Find where the given text appears and provide that cell's center as [X, Y] coordinate. 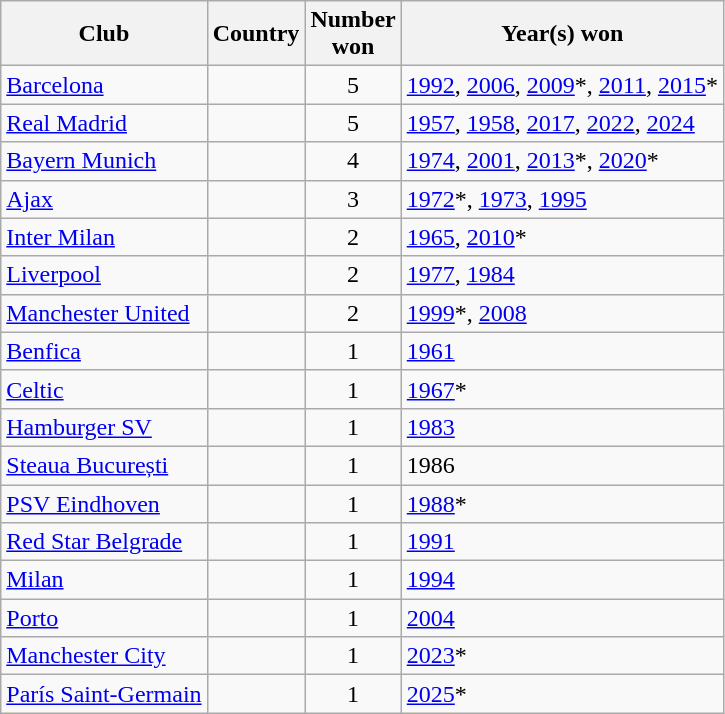
Barcelona [104, 85]
1957, 1958, 2017, 2022, 2024 [562, 123]
1992, 2006, 2009*, 2011, 2015* [562, 85]
Milan [104, 580]
París Saint-Germain [104, 694]
Inter Milan [104, 237]
2023* [562, 656]
Club [104, 34]
1991 [562, 542]
Celtic [104, 389]
Benfica [104, 351]
1983 [562, 427]
Liverpool [104, 275]
Real Madrid [104, 123]
1967* [562, 389]
Ajax [104, 199]
Manchester United [104, 313]
1999*, 2008 [562, 313]
Bayern Munich [104, 161]
1965, 2010* [562, 237]
Red Star Belgrade [104, 542]
Country [256, 34]
PSV Eindhoven [104, 503]
4 [353, 161]
Manchester City [104, 656]
1974, 2001, 2013*, 2020* [562, 161]
Steaua București [104, 465]
1972*, 1973, 1995 [562, 199]
Hamburger SV [104, 427]
3 [353, 199]
1986 [562, 465]
1977, 1984 [562, 275]
2025* [562, 694]
Year(s) won [562, 34]
2004 [562, 618]
Porto [104, 618]
1988* [562, 503]
1994 [562, 580]
Numberwon [353, 34]
1961 [562, 351]
